Provide the [X, Y] coordinate of the cell's center where the given text is located.  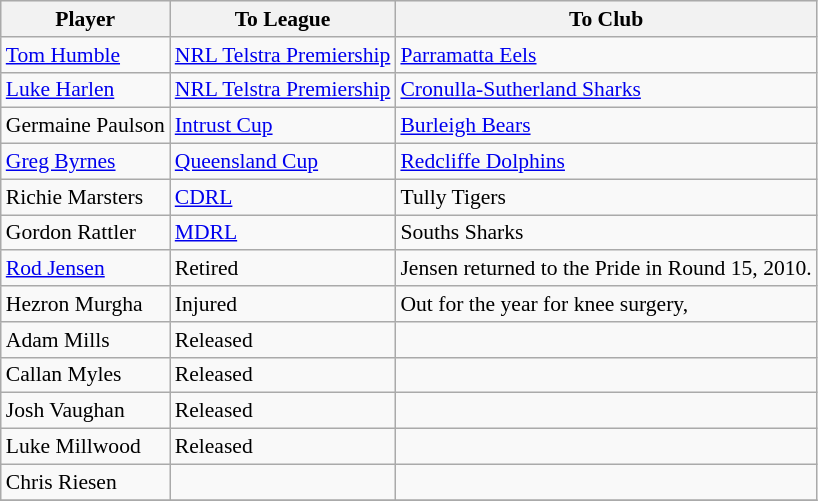
Callan Myles [86, 375]
Luke Millwood [86, 447]
Cronulla-Sutherland Sharks [606, 90]
Out for the year for knee surgery, [606, 304]
Luke Harlen [86, 90]
Retired [283, 269]
To League [283, 19]
Gordon Rattler [86, 233]
Adam Mills [86, 340]
To Club [606, 19]
Intrust Cup [283, 126]
Tom Humble [86, 55]
Germaine Paulson [86, 126]
Burleigh Bears [606, 126]
Injured [283, 304]
Richie Marsters [86, 197]
Josh Vaughan [86, 411]
Parramatta Eels [606, 55]
Player [86, 19]
Redcliffe Dolphins [606, 162]
Tully Tigers [606, 197]
Chris Riesen [86, 482]
Greg Byrnes [86, 162]
Souths Sharks [606, 233]
Jensen returned to the Pride in Round 15, 2010. [606, 269]
Hezron Murgha [86, 304]
Rod Jensen [86, 269]
Queensland Cup [283, 162]
CDRL [283, 197]
MDRL [283, 233]
